From the cell containing the given text, extract its center point as [X, Y] coordinate. 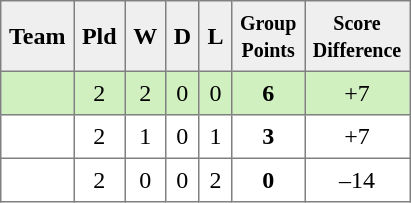
3 [268, 137]
ScoreDifference [358, 36]
–14 [358, 180]
D [182, 36]
Team [38, 36]
L [216, 36]
W [145, 36]
Pld [100, 36]
6 [268, 93]
GroupPoints [268, 36]
